Output the (x, y) coordinate of the center of the cell containing the given text.  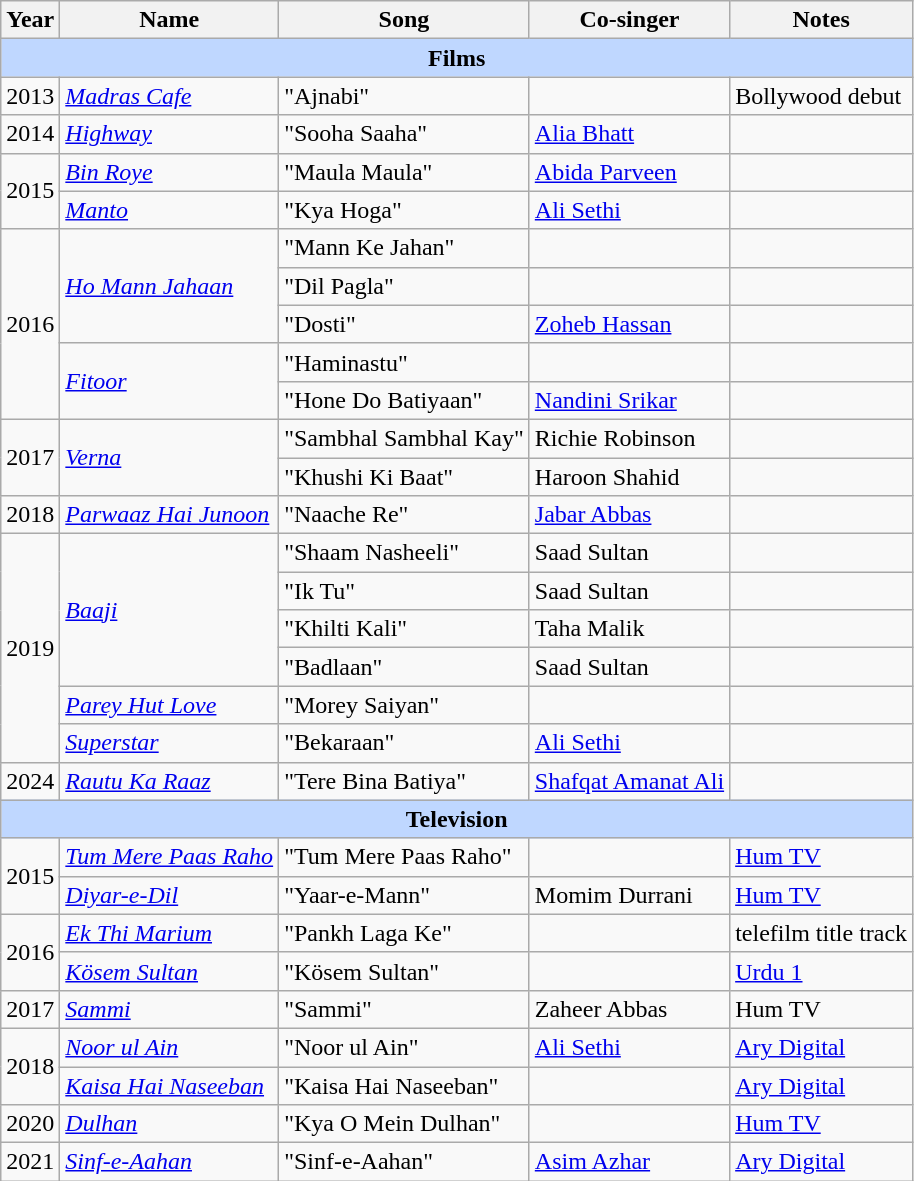
Manto (170, 210)
Nandini Srikar (629, 400)
"Ik Tu" (404, 591)
"Hone Do Batiyaan" (404, 400)
"Kya O Mein Dulhan" (404, 1124)
"Kya Hoga" (404, 210)
Year (30, 20)
Sinf-e-Aahan (170, 1162)
Haroon Shahid (629, 477)
"Sammi" (404, 1009)
Notes (822, 20)
2020 (30, 1124)
2021 (30, 1162)
Highway (170, 134)
"Tum Mere Paas Raho" (404, 857)
"Morey Saiyan" (404, 705)
Tum Mere Paas Raho (170, 857)
Abida Parveen (629, 172)
Zaheer Abbas (629, 1009)
2024 (30, 781)
Alia Bhatt (629, 134)
Jabar Abbas (629, 515)
Urdu 1 (822, 971)
Parwaaz Hai Junoon (170, 515)
Baaji (170, 610)
"Yaar-e-Mann" (404, 895)
Bollywood debut (822, 96)
"Dosti" (404, 324)
"Badlaan" (404, 667)
"Tere Bina Batiya" (404, 781)
Asim Azhar (629, 1162)
Noor ul Ain (170, 1047)
Bin Roye (170, 172)
"Bekaraan" (404, 743)
"Pankh Laga Ke" (404, 933)
"Maula Maula" (404, 172)
2019 (30, 648)
Kösem Sultan (170, 971)
Superstar (170, 743)
Films (457, 58)
"Dil Pagla" (404, 286)
"Khushi Ki Baat" (404, 477)
Name (170, 20)
Ho Mann Jahaan (170, 286)
"Ajnabi" (404, 96)
Madras Cafe (170, 96)
Rautu Ka Raaz (170, 781)
Kaisa Hai Naseeban (170, 1085)
Television (457, 819)
"Haminastu" (404, 362)
"Sinf-e-Aahan" (404, 1162)
Diyar-e-Dil (170, 895)
Richie Robinson (629, 438)
"Naache Re" (404, 515)
Dulhan (170, 1124)
"Noor ul Ain" (404, 1047)
"Kaisa Hai Naseeban" (404, 1085)
Momim Durrani (629, 895)
Song (404, 20)
Sammi (170, 1009)
Taha Malik (629, 629)
"Sooha Saaha" (404, 134)
2014 (30, 134)
"Mann Ke Jahan" (404, 248)
Verna (170, 457)
Parey Hut Love (170, 705)
"Kösem Sultan" (404, 971)
telefilm title track (822, 933)
"Shaam Nasheeli" (404, 553)
Zoheb Hassan (629, 324)
Co-singer (629, 20)
"Khilti Kali" (404, 629)
Ek Thi Marium (170, 933)
"Sambhal Sambhal Kay" (404, 438)
Fitoor (170, 381)
2013 (30, 96)
Shafqat Amanat Ali (629, 781)
